Return (X, Y) of the center of cell containing provided text 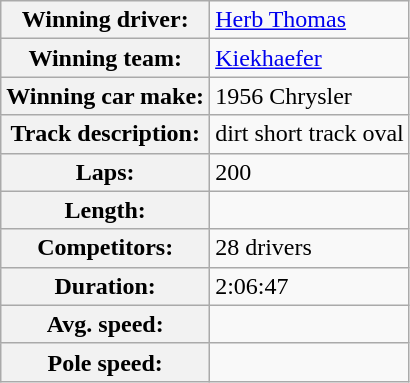
Competitors: (106, 248)
1956 Chrysler (310, 96)
Winning car make: (106, 96)
Avg. speed: (106, 324)
200 (310, 172)
2:06:47 (310, 286)
Duration: (106, 286)
Track description: (106, 134)
Winning driver: (106, 20)
dirt short track oval (310, 134)
Length: (106, 210)
Pole speed: (106, 362)
Laps: (106, 172)
Kiekhaefer (310, 58)
Winning team: (106, 58)
Herb Thomas (310, 20)
28 drivers (310, 248)
